Scan for the cell matching the given text and deliver its [X, Y] coordinate at center. 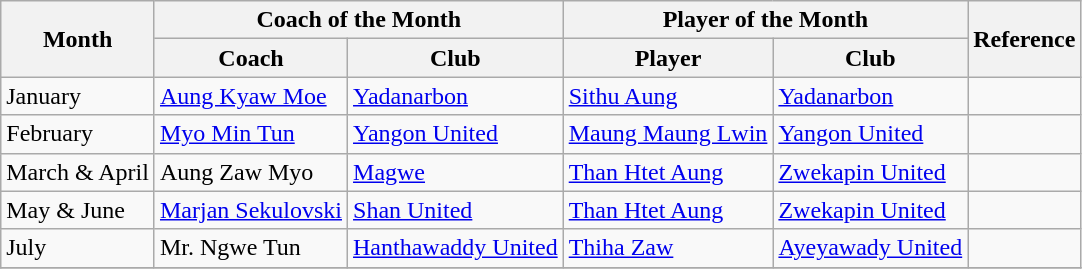
Reference [1024, 39]
Magwe [456, 172]
Hanthawaddy United [456, 248]
July [78, 248]
Sithu Aung [668, 96]
Maung Maung Lwin [668, 134]
Ayeyawady United [870, 248]
Thiha Zaw [668, 248]
Coach of the Month [358, 20]
January [78, 96]
Coach [250, 58]
March & April [78, 172]
Aung Kyaw Moe [250, 96]
Month [78, 39]
Player [668, 58]
May & June [78, 210]
Myo Min Tun [250, 134]
Player of the Month [766, 20]
Mr. Ngwe Tun [250, 248]
Aung Zaw Myo [250, 172]
February [78, 134]
Marjan Sekulovski [250, 210]
Shan United [456, 210]
